Return [X, Y] of the center of cell containing provided text 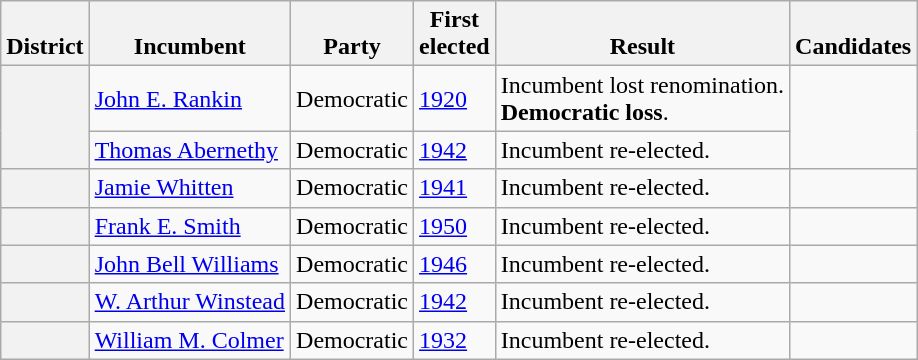
William M. Colmer [190, 340]
1920 [455, 98]
Firstelected [455, 34]
W. Arthur Winstead [190, 302]
1950 [455, 226]
1946 [455, 264]
1941 [455, 188]
Party [352, 34]
Result [642, 34]
John Bell Williams [190, 264]
Thomas Abernethy [190, 150]
District [45, 34]
Jamie Whitten [190, 188]
Incumbent lost renomination.Democratic loss. [642, 98]
1932 [455, 340]
Frank E. Smith [190, 226]
Incumbent [190, 34]
John E. Rankin [190, 98]
Candidates [854, 34]
